Return the (x, y) coordinate for the center point of the cell that contains the specified text.  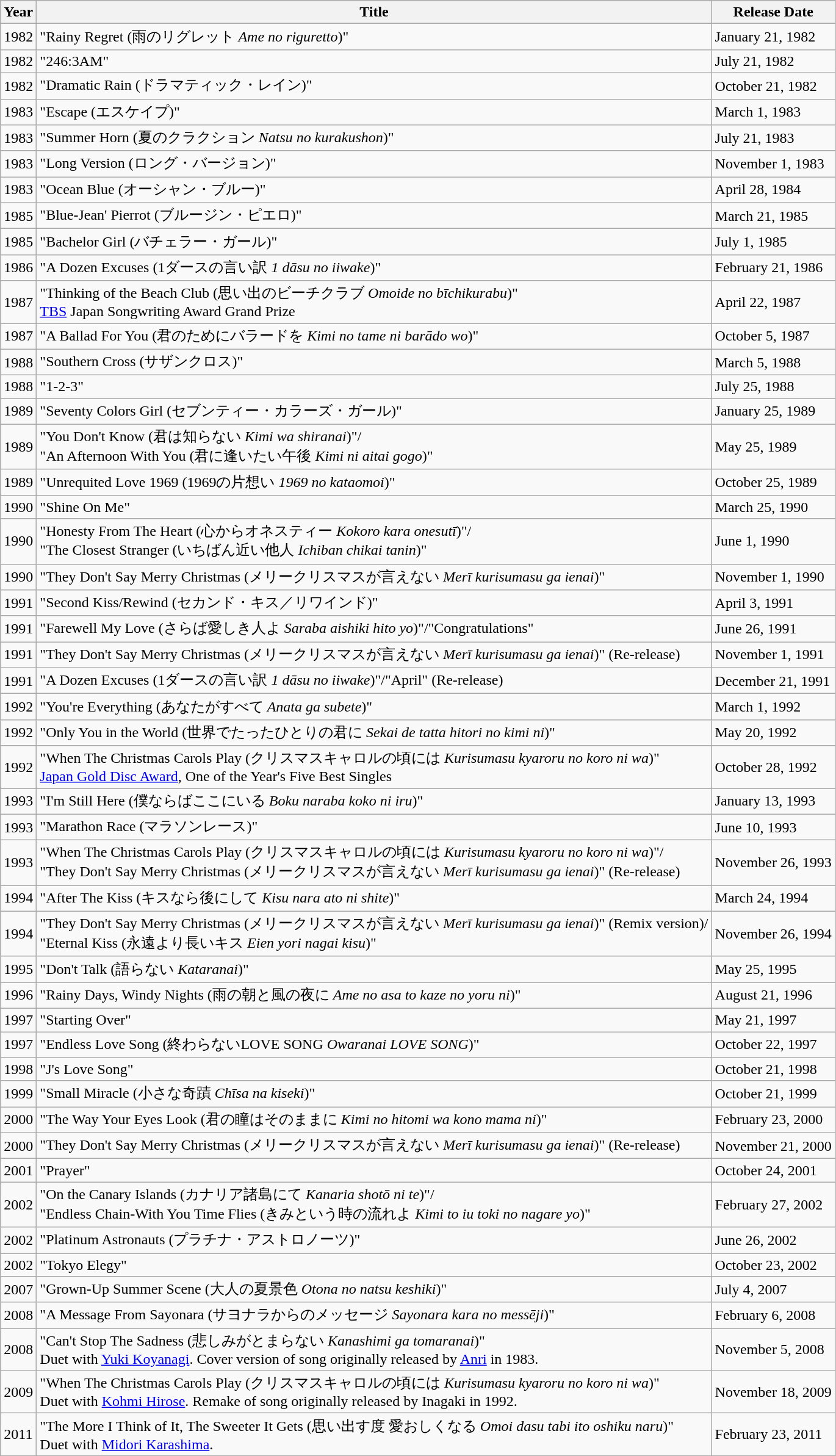
"J's Love Song" (374, 1069)
March 1, 1992 (773, 707)
March 5, 1988 (773, 362)
"Tokyo Elegy" (374, 1265)
Year (18, 12)
"Shine On Me" (374, 507)
"On the Canary Islands (カナリア諸島にて Kanaria shotō ni te)"/ "Endless Chain-With You Time Flies (きみという時の流れよ Kimi to iu toki no nagare yo)" (374, 1205)
August 21, 1996 (773, 996)
"Bachelor Girl (バチェラー・ガール)" (374, 242)
April 28, 1984 (773, 190)
"Thinking of the Beach Club (思い出のビーチクラブ Omoide no bīchikurabu)"TBS Japan Songwriting Award Grand Prize (374, 302)
"When The Christmas Carols Play (クリスマスキャロルの頃には Kurisumasu kyaroru no koro ni wa)" Japan Gold Disc Award, One of the Year's Five Best Singles (374, 767)
April 22, 1987 (773, 302)
"Farewell My Love (さらば愛しき人よ Saraba aishiki hito yo)"/"Congratulations" (374, 629)
November 18, 2009 (773, 1392)
"Blue-Jean' Pierrot (ブルージン・ピエロ)" (374, 216)
"They Don't Say Merry Christmas (メリークリスマスが言えない Merī kurisumasu ga ienai)" (374, 577)
"Dramatic Rain (ドラマティック・レイン)" (374, 85)
"Seventy Colors Girl (セブンティー・カラーズ・ガール)" (374, 411)
2009 (18, 1392)
Title (374, 12)
"Don't Talk (語らない Kataranai)" (374, 969)
"Marathon Race (マラソンレース)" (374, 827)
2007 (18, 1290)
"Can't Stop The Sadness (悲しみがとまらない Kanashimi ga tomaranai)"Duet with Yuki Koyanagi. Cover version of song originally released by Anri in 1983. (374, 1350)
March 24, 1994 (773, 898)
"Summer Horn (夏のクラクション Natsu no kurakushon)" (374, 138)
February 23, 2011 (773, 1435)
March 25, 1990 (773, 507)
December 21, 1991 (773, 681)
January 25, 1989 (773, 411)
1996 (18, 996)
1999 (18, 1094)
"Grown-Up Summer Scene (大人の夏景色 Otona no natsu keshiki)" (374, 1290)
2011 (18, 1435)
October 21, 1998 (773, 1069)
November 1, 1983 (773, 164)
1986 (18, 267)
May 20, 1992 (773, 732)
"They Don't Say Merry Christmas (メリークリスマスが言えない Merī kurisumasu ga ienai)" (Remix version)/ "Eternal Kiss (永遠より長いキス Eien yori nagai kisu)" (374, 934)
"After The Kiss (キスなら後にして Kisu nara ato ni shite)" (374, 898)
"Small Miracle (小さな奇蹟 Chīsa na kiseki)" (374, 1094)
July 4, 2007 (773, 1290)
June 26, 1991 (773, 629)
March 1, 1983 (773, 112)
May 21, 1997 (773, 1020)
"Only You in the World (世界でたったひとりの君に Sekai de tatta hitori no kimi ni)" (374, 732)
July 1, 1985 (773, 242)
"Endless Love Song (終わらないLOVE SONG Owaranai LOVE SONG)" (374, 1045)
October 24, 2001 (773, 1170)
April 3, 1991 (773, 603)
"I'm Still Here (僕ならばここにいる Boku naraba koko ni iru)" (374, 802)
July 21, 1982 (773, 61)
"Rainy Regret (雨のリグレット Ame no riguretto)" (374, 37)
February 23, 2000 (773, 1120)
2001 (18, 1170)
February 27, 2002 (773, 1205)
"You're Everything (あなたがすべて Anata ga subete)" (374, 707)
October 28, 1992 (773, 767)
October 22, 1997 (773, 1045)
"The More I Think of It, The Sweeter It Gets (思い出す度 愛おしくなる Omoi dasu tabi ito oshiku naru)" Duet with Midori Karashima. (374, 1435)
"The Way Your Eyes Look (君の瞳はそのままに Kimi no hitomi wa kono mama ni)" (374, 1120)
"Rainy Days, Windy Nights (雨の朝と風の夜に Ame no asa to kaze no yoru ni)" (374, 996)
"Platinum Astronauts (プラチナ・アストロノーツ)" (374, 1240)
"A Message From Sayonara (サヨナラからのメッセージ Sayonara kara no messēji)" (374, 1316)
November 26, 1993 (773, 863)
January 13, 1993 (773, 802)
"Starting Over" (374, 1020)
October 21, 1982 (773, 85)
1995 (18, 969)
November 21, 2000 (773, 1146)
"Honesty From The Heart (心からオネスティー Kokoro kara onesutī)"/ "The Closest Stranger (いちばん近い他人 Ichiban chikai tanin)" (374, 541)
January 21, 1982 (773, 37)
November 1, 1991 (773, 655)
November 1, 1990 (773, 577)
February 21, 1986 (773, 267)
November 5, 2008 (773, 1350)
"You Don't Know (君は知らない Kimi wa shiranai)"/ "An Afternoon With You (君に逢いたい午後 Kimi ni aitai gogo)" (374, 447)
June 26, 2002 (773, 1240)
"1-2-3" (374, 387)
June 10, 1993 (773, 827)
"246:3AM" (374, 61)
"Ocean Blue (オーシャン・ブルー)" (374, 190)
November 26, 1994 (773, 934)
October 25, 1989 (773, 482)
October 21, 1999 (773, 1094)
May 25, 1989 (773, 447)
October 23, 2002 (773, 1265)
"Unrequited Love 1969 (1969の片想い 1969 no kataomoi)" (374, 482)
June 1, 1990 (773, 541)
"Second Kiss/Rewind (セカンド・キス／リワインド)" (374, 603)
Release Date (773, 12)
October 5, 1987 (773, 337)
May 25, 1995 (773, 969)
"Prayer" (374, 1170)
February 6, 2008 (773, 1316)
1998 (18, 1069)
"Escape (エスケイプ)" (374, 112)
March 21, 1985 (773, 216)
July 21, 1983 (773, 138)
"Southern Cross (サザンクロス)" (374, 362)
"A Dozen Excuses (1ダースの言い訳 1 dāsu no iiwake)" (374, 267)
July 25, 1988 (773, 387)
"A Dozen Excuses (1ダースの言い訳 1 dāsu no iiwake)"/"April" (Re-release) (374, 681)
"A Ballad For You (君のためにバラードを Kimi no tame ni barādo wo)" (374, 337)
"Long Version (ロング・バージョン)" (374, 164)
